Return (X, Y) of the center of cell containing provided text 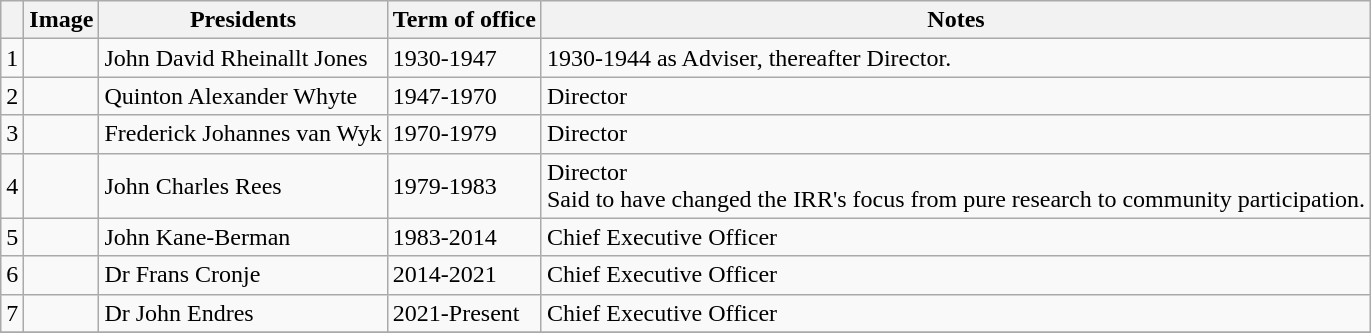
2014-2021 (464, 275)
John Kane-Berman (243, 237)
1930-1944 as Adviser, thereafter Director. (956, 58)
Dr Frans Cronje (243, 275)
7 (12, 313)
1 (12, 58)
2021-Present (464, 313)
Frederick Johannes van Wyk (243, 134)
1983-2014 (464, 237)
1930-1947 (464, 58)
Image (62, 20)
Term of office (464, 20)
4 (12, 186)
Presidents (243, 20)
Quinton Alexander Whyte (243, 96)
3 (12, 134)
Notes (956, 20)
1970-1979 (464, 134)
DirectorSaid to have changed the IRR's focus from pure research to community participation. (956, 186)
1947-1970 (464, 96)
John Charles Rees (243, 186)
2 (12, 96)
6 (12, 275)
Dr John Endres (243, 313)
1979-1983 (464, 186)
John David Rheinallt Jones (243, 58)
5 (12, 237)
